Locate the cell with the specified text and output its (X, Y) center coordinate. 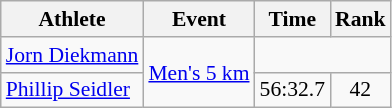
Rank (360, 19)
56:32.7 (292, 90)
Event (198, 19)
42 (360, 90)
Phillip Seidler (72, 90)
Men's 5 km (198, 72)
Time (292, 19)
Jorn Diekmann (72, 55)
Athlete (72, 19)
